From the cell containing the given text, extract its center point as [X, Y] coordinate. 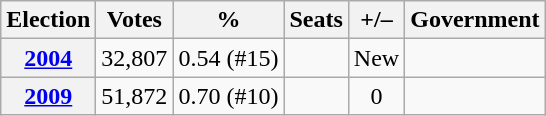
Government [475, 20]
+/– [376, 20]
0.70 (#10) [228, 96]
New [376, 58]
32,807 [134, 58]
Election [48, 20]
Seats [316, 20]
2009 [48, 96]
51,872 [134, 96]
0.54 (#15) [228, 58]
0 [376, 96]
Votes [134, 20]
2004 [48, 58]
% [228, 20]
